Pinpoint the cell where the given text exists, returning its (x, y) midpoint coordinate. 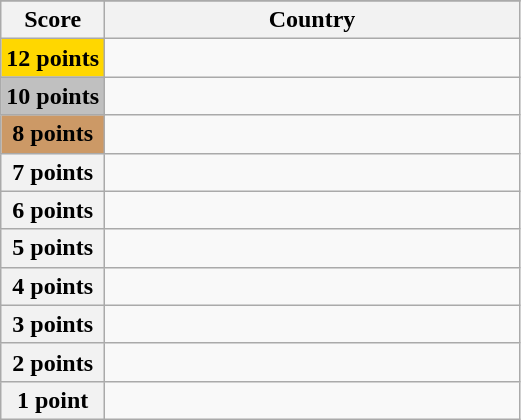
4 points (53, 286)
2 points (53, 362)
12 points (53, 58)
Score (53, 20)
5 points (53, 248)
10 points (53, 96)
6 points (53, 210)
8 points (53, 134)
7 points (53, 172)
1 point (53, 400)
3 points (53, 324)
Country (312, 20)
